Identify which cell holds the provided text, then report its (X, Y) central coordinate. 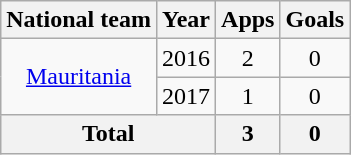
Goals (315, 20)
Apps (248, 20)
2016 (186, 58)
National team (79, 20)
Mauritania (79, 77)
2 (248, 58)
Total (108, 134)
Year (186, 20)
1 (248, 96)
2017 (186, 96)
3 (248, 134)
